Scan for the cell matching the given text and deliver its (X, Y) coordinate at center. 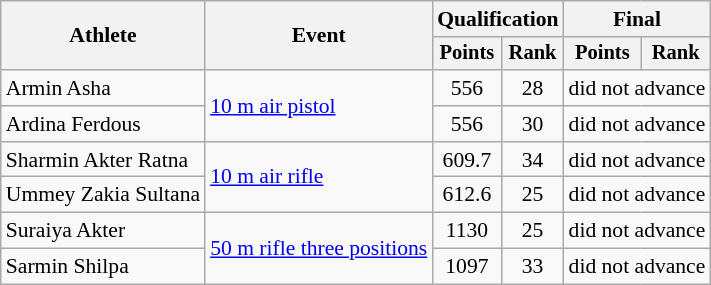
1097 (466, 267)
10 m air pistol (318, 106)
612.6 (466, 195)
50 m rifle three positions (318, 248)
Armin Asha (103, 88)
Event (318, 36)
10 m air rifle (318, 178)
33 (533, 267)
Sharmin Akter Ratna (103, 160)
Ardina Ferdous (103, 124)
1130 (466, 231)
Final (638, 19)
Athlete (103, 36)
34 (533, 160)
30 (533, 124)
Sarmin Shilpa (103, 267)
28 (533, 88)
Ummey Zakia Sultana (103, 195)
609.7 (466, 160)
Qualification (498, 19)
Suraiya Akter (103, 231)
